Extract the (x, y) coordinate from the center of the cell holding the provided text.  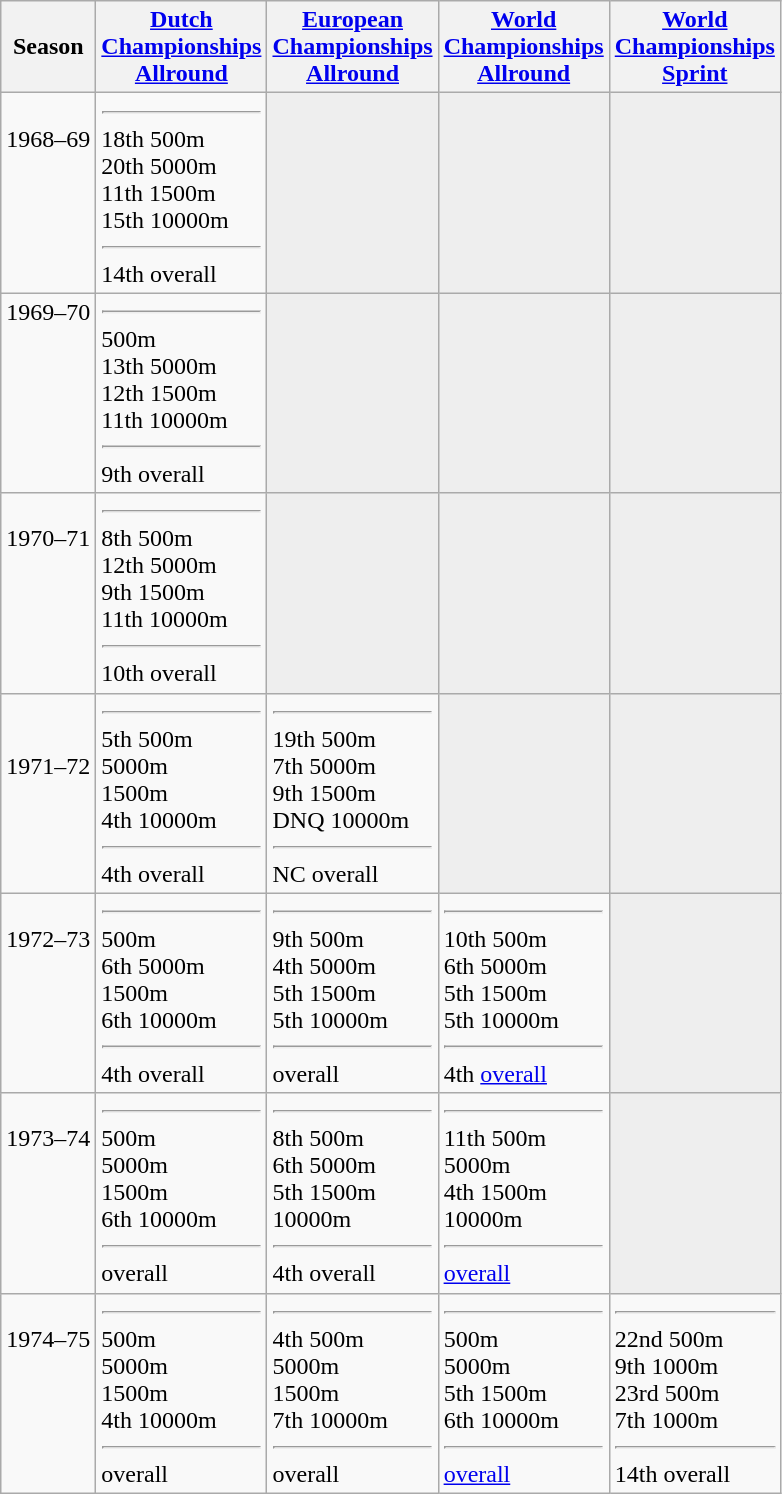
8th 500m 6th 5000m 5th 1500m 10000m 4th overall (352, 1193)
500m 13th 5000m 12th 1500m 11th 10000m 9th overall (182, 393)
Dutch Championships Allround (182, 47)
500m 5000m 1500m 6th 10000m overall (182, 1193)
18th 500m 20th 5000m 11th 1500m 15th 10000m 14th overall (182, 193)
1972–73 (48, 993)
1969–70 (48, 393)
500m 5000m 5th 1500m 6th 10000m overall (524, 1393)
500m 5000m 1500m 4th 10000m overall (182, 1393)
1970–71 (48, 593)
22nd 500m 9th 1000m 23rd 500m 7th 1000m 14th overall (694, 1393)
500m 6th 5000m 1500m 6th 10000m 4th overall (182, 993)
1968–69 (48, 193)
10th 500m 6th 5000m 5th 1500m 5th 10000m 4th overall (524, 993)
World Championships Sprint (694, 47)
8th 500m 12th 5000m 9th 1500m 11th 10000m 10th overall (182, 593)
11th 500m 5000m 4th 1500m 10000m overall (524, 1193)
European Championships Allround (352, 47)
World Championships Allround (524, 47)
1971–72 (48, 793)
1973–74 (48, 1193)
1974–75 (48, 1393)
Season (48, 47)
4th 500m 5000m 1500m 7th 10000m overall (352, 1393)
5th 500m 5000m 1500m 4th 10000m 4th overall (182, 793)
9th 500m 4th 5000m 5th 1500m 5th 10000m overall (352, 993)
19th 500m 7th 5000m 9th 1500m DNQ 10000m NC overall (352, 793)
